Extract the [x, y] coordinate from the center of the cell holding the provided text.  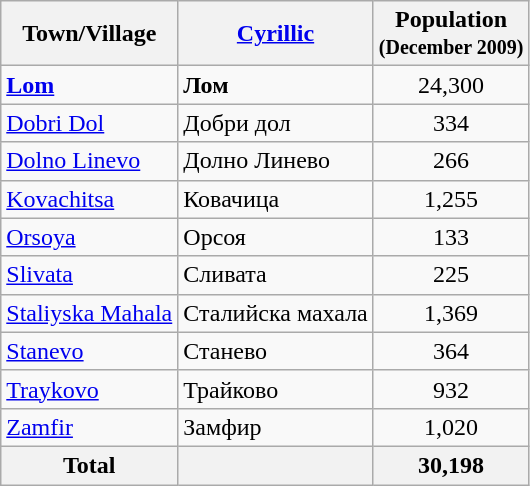
266 [451, 161]
Dolno Linevo [90, 161]
Town/Village [90, 34]
Lom [90, 85]
Лом [276, 85]
133 [451, 237]
Stanevo [90, 351]
Cyrillic [276, 34]
Ковачица [276, 199]
Zamfir [90, 427]
30,198 [451, 465]
Добри дол [276, 123]
Орсоя [276, 237]
Slivata [90, 275]
Долно Линево [276, 161]
334 [451, 123]
Traykovo [90, 389]
932 [451, 389]
Сталийска махала [276, 313]
Трайково [276, 389]
24,300 [451, 85]
1,020 [451, 427]
Population(December 2009) [451, 34]
Kovachitsa [90, 199]
Замфир [276, 427]
Dobri Dol [90, 123]
225 [451, 275]
Сливата [276, 275]
1,369 [451, 313]
364 [451, 351]
1,255 [451, 199]
Orsoya [90, 237]
Total [90, 465]
Станево [276, 351]
Staliyska Mahala [90, 313]
